Provide the (x, y) coordinate of the cell's center where the given text is located.  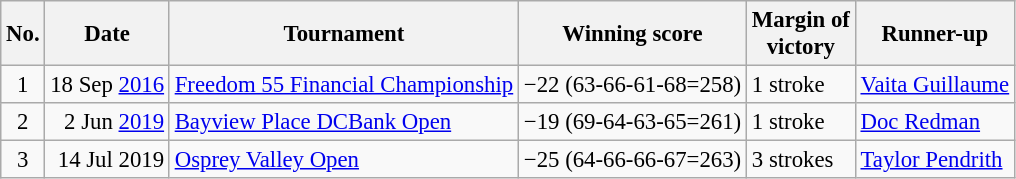
1 (23, 85)
Taylor Pendrith (934, 160)
Osprey Valley Open (344, 160)
3 strokes (802, 160)
18 Sep 2016 (107, 85)
Winning score (633, 34)
Tournament (344, 34)
−22 (63-66-61-68=258) (633, 85)
Date (107, 34)
2 Jun 2019 (107, 122)
Margin ofvictory (802, 34)
Bayview Place DCBank Open (344, 122)
2 (23, 122)
Doc Redman (934, 122)
Runner-up (934, 34)
Vaita Guillaume (934, 85)
No. (23, 34)
14 Jul 2019 (107, 160)
3 (23, 160)
−25 (64-66-66-67=263) (633, 160)
−19 (69-64-63-65=261) (633, 122)
Freedom 55 Financial Championship (344, 85)
